Scan for the cell matching the given text and deliver its [X, Y] coordinate at center. 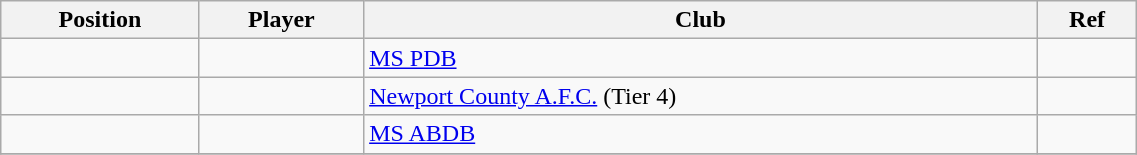
Position [100, 20]
Newport County A.F.C. (Tier 4) [701, 96]
Player [281, 20]
MS PDB [701, 58]
Club [701, 20]
MS ABDB [701, 134]
Ref [1087, 20]
